Find where the given text appears and provide that cell's center as [X, Y] coordinate. 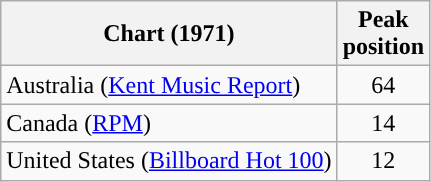
64 [383, 85]
Australia (Kent Music Report) [169, 85]
Peakposition [383, 34]
14 [383, 123]
Chart (1971) [169, 34]
Canada (RPM) [169, 123]
United States (Billboard Hot 100) [169, 161]
12 [383, 161]
